Find where the given text appears and provide that cell's center as (X, Y) coordinate. 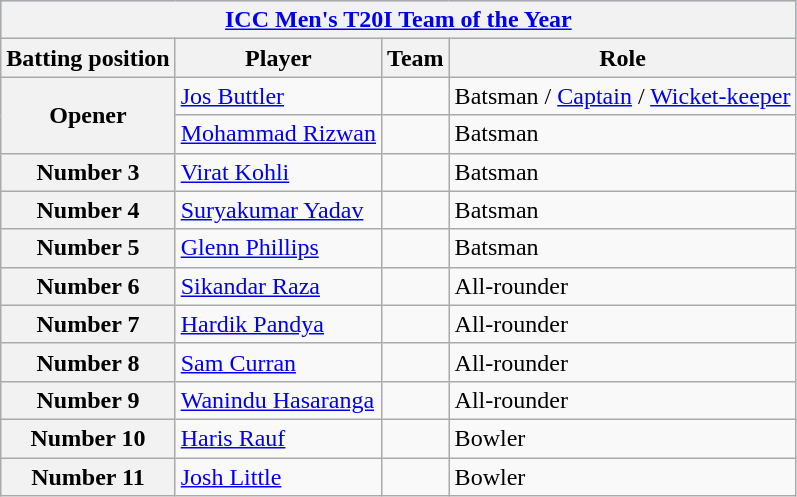
Number 3 (88, 172)
Jos Buttler (278, 96)
Mohammad Rizwan (278, 134)
Sikandar Raza (278, 286)
Glenn Phillips (278, 248)
Josh Little (278, 477)
Sam Curran (278, 362)
Number 6 (88, 286)
Number 9 (88, 400)
Opener (88, 115)
Batsman / Captain / Wicket-keeper (622, 96)
Team (416, 58)
Virat Kohli (278, 172)
Player (278, 58)
ICC Men's T20I Team of the Year (398, 20)
Hardik Pandya (278, 324)
Number 5 (88, 248)
Number 10 (88, 438)
Suryakumar Yadav (278, 210)
Number 8 (88, 362)
Batting position (88, 58)
Number 4 (88, 210)
Haris Rauf (278, 438)
Number 7 (88, 324)
Role (622, 58)
Wanindu Hasaranga (278, 400)
Number 11 (88, 477)
